Scan for the cell matching the given text and deliver its [x, y] coordinate at center. 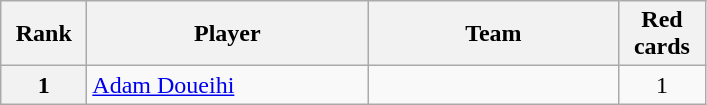
Player [228, 34]
Red cards [662, 34]
Rank [44, 34]
Adam Doueihi [228, 85]
Team [494, 34]
